Extract the (x, y) coordinate from the center of the cell holding the provided text.  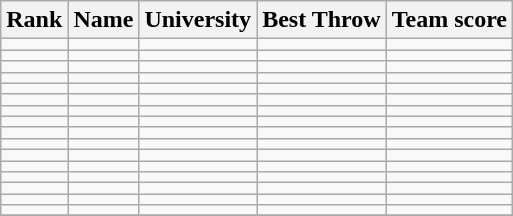
Name (104, 20)
University (198, 20)
Best Throw (322, 20)
Team score (449, 20)
Rank (34, 20)
